From the cell containing the given text, extract its center point as [X, Y] coordinate. 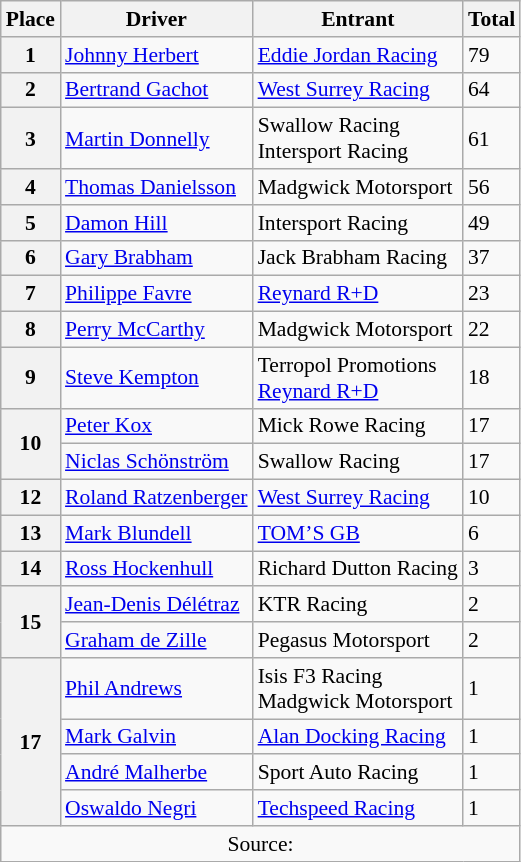
Peter Kox [156, 426]
56 [492, 187]
5 [30, 223]
Mick Rowe Racing [358, 426]
Source: [261, 844]
Swallow Racing [358, 462]
Damon Hill [156, 223]
23 [492, 294]
Pegasus Motorsport [358, 640]
37 [492, 258]
André Malherbe [156, 773]
Steve Kempton [156, 378]
Driver [156, 19]
Ross Hockenhull [156, 569]
Terropol Promotions Reynard R+D [358, 378]
14 [30, 569]
Philippe Favre [156, 294]
22 [492, 330]
9 [30, 378]
Roland Ratzenberger [156, 498]
Mark Galvin [156, 737]
Jack Brabham Racing [358, 258]
8 [30, 330]
49 [492, 223]
Sport Auto Racing [358, 773]
Martin Donnelly [156, 138]
18 [492, 378]
Eddie Jordan Racing [358, 55]
7 [30, 294]
4 [30, 187]
Oswaldo Negri [156, 808]
Jean-Denis Délétraz [156, 605]
Reynard R+D [358, 294]
Swallow RacingIntersport Racing [358, 138]
Techspeed Racing [358, 808]
Graham de Zille [156, 640]
79 [492, 55]
Niclas Schönström [156, 462]
Mark Blundell [156, 533]
Intersport Racing [358, 223]
13 [30, 533]
Johnny Herbert [156, 55]
Total [492, 19]
Isis F3 Racing Madgwick Motorsport [358, 688]
12 [30, 498]
Richard Dutton Racing [358, 569]
TOM’S GB [358, 533]
61 [492, 138]
Thomas Danielsson [156, 187]
Entrant [358, 19]
15 [30, 622]
Place [30, 19]
KTR Racing [358, 605]
Gary Brabham [156, 258]
Alan Docking Racing [358, 737]
Perry McCarthy [156, 330]
Phil Andrews [156, 688]
Bertrand Gachot [156, 90]
64 [492, 90]
